Capture the cell that displays the provided text and extract its (x, y) central coordinate. 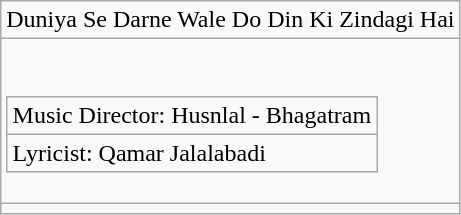
Music Director: Husnlal - Bhagatram (192, 115)
Duniya Se Darne Wale Do Din Ki Zindagi Hai (230, 20)
Music Director: Husnlal - Bhagatram Lyricist: Qamar Jalalabadi (230, 121)
Lyricist: Qamar Jalalabadi (192, 153)
